Scan for the cell matching the given text and deliver its (X, Y) coordinate at center. 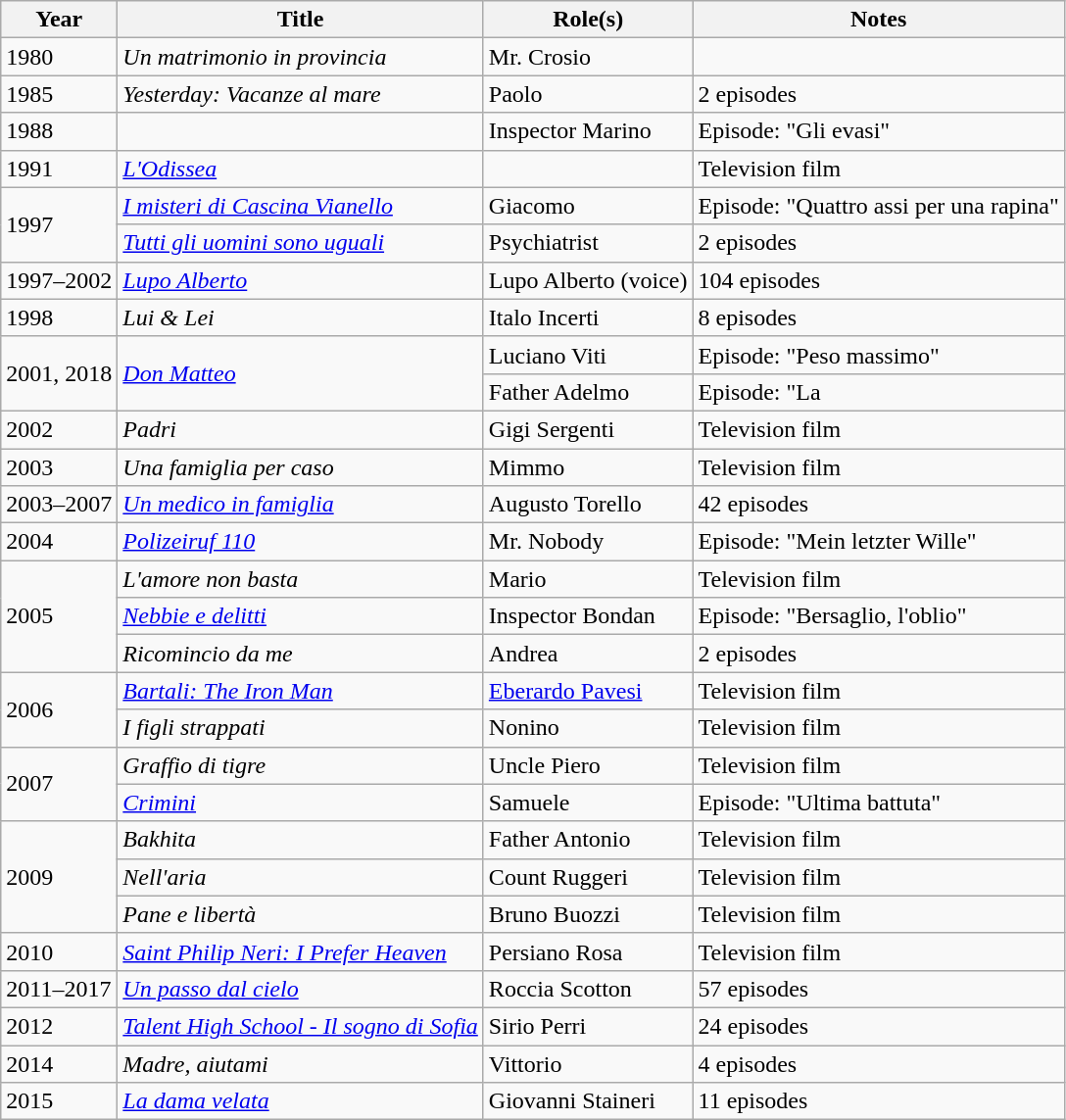
Nell'aria (301, 877)
4 episodes (878, 1063)
Inspector Bondan (588, 616)
Bakhita (301, 840)
1997 (59, 224)
La dama velata (301, 1101)
Giacomo (588, 206)
Inspector Marino (588, 131)
Nonino (588, 728)
Episode: "Bersaglio, l'oblio" (878, 616)
Un matrimonio in provincia (301, 57)
Year (59, 20)
Episode: "La (878, 392)
Padri (301, 429)
2006 (59, 709)
2001, 2018 (59, 373)
1985 (59, 94)
2003–2007 (59, 505)
Don Matteo (301, 373)
104 episodes (878, 280)
Ricomincio da me (301, 654)
Uncle Piero (588, 765)
Persiano Rosa (588, 951)
Italo Incerti (588, 317)
2005 (59, 616)
Una famiglia per caso (301, 467)
2007 (59, 784)
Luciano Viti (588, 355)
2004 (59, 542)
42 episodes (878, 505)
Mr. Crosio (588, 57)
2002 (59, 429)
Gigi Sergenti (588, 429)
Episode: "Gli evasi" (878, 131)
1997–2002 (59, 280)
Saint Philip Neri: I Prefer Heaven (301, 951)
2014 (59, 1063)
I figli strappati (301, 728)
2010 (59, 951)
2009 (59, 877)
2011–2017 (59, 989)
Un passo dal cielo (301, 989)
1980 (59, 57)
Madre, aiutami (301, 1063)
Andrea (588, 654)
I misteri di Cascina Vianello (301, 206)
Roccia Scotton (588, 989)
Episode: "Mein letzter Wille" (878, 542)
Augusto Torello (588, 505)
Lupo Alberto (301, 280)
Pane e libertà (301, 914)
Giovanni Staineri (588, 1101)
Talent High School - Il sogno di Sofia (301, 1026)
Vittorio (588, 1063)
1988 (59, 131)
L'Odissea (301, 169)
Notes (878, 20)
Lupo Alberto (voice) (588, 280)
Eberardo Pavesi (588, 691)
Psychiatrist (588, 243)
Episode: "Quattro assi per una rapina" (878, 206)
Mr. Nobody (588, 542)
2015 (59, 1101)
57 episodes (878, 989)
Polizeiruf 110 (301, 542)
Graffio di tigre (301, 765)
Episode: "Ultima battuta" (878, 803)
1991 (59, 169)
24 episodes (878, 1026)
2012 (59, 1026)
Episode: "Peso massimo" (878, 355)
Paolo (588, 94)
Bruno Buozzi (588, 914)
Father Adelmo (588, 392)
Un medico in famiglia (301, 505)
11 episodes (878, 1101)
Title (301, 20)
1998 (59, 317)
Tutti gli uomini sono uguali (301, 243)
Yesterday: Vacanze al mare (301, 94)
Samuele (588, 803)
2003 (59, 467)
Lui & Lei (301, 317)
L'amore non basta (301, 579)
Role(s) (588, 20)
Count Ruggeri (588, 877)
Mimmo (588, 467)
Bartali: The Iron Man (301, 691)
Mario (588, 579)
8 episodes (878, 317)
Nebbie e delitti (301, 616)
Crimini (301, 803)
Sirio Perri (588, 1026)
Father Antonio (588, 840)
